Capture the cell that displays the provided text and extract its (x, y) central coordinate. 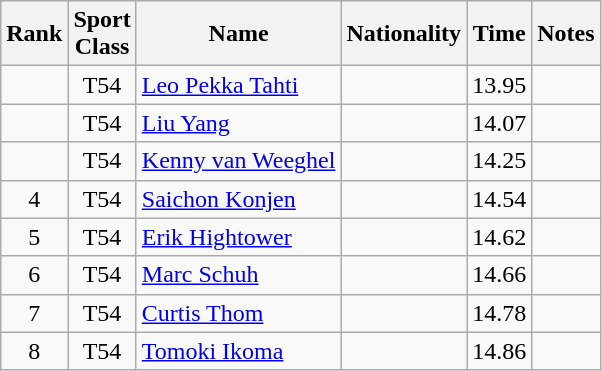
Curtis Thom (238, 313)
13.95 (500, 85)
Marc Schuh (238, 275)
SportClass (102, 34)
Nationality (404, 34)
Notes (566, 34)
14.25 (500, 161)
Liu Yang (238, 123)
14.07 (500, 123)
14.66 (500, 275)
14.62 (500, 237)
Name (238, 34)
5 (34, 237)
Tomoki Ikoma (238, 351)
Erik Hightower (238, 237)
Saichon Konjen (238, 199)
7 (34, 313)
Leo Pekka Tahti (238, 85)
Rank (34, 34)
4 (34, 199)
Kenny van Weeghel (238, 161)
14.54 (500, 199)
Time (500, 34)
14.78 (500, 313)
14.86 (500, 351)
6 (34, 275)
8 (34, 351)
